Scan for the cell matching the given text and deliver its [x, y] coordinate at center. 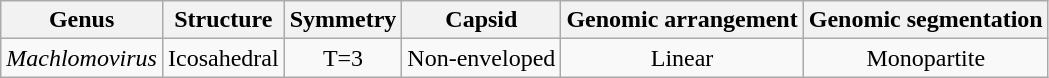
Machlomovirus [82, 58]
Capsid [482, 20]
Non-enveloped [482, 58]
Genomic arrangement [682, 20]
Genus [82, 20]
Linear [682, 58]
T=3 [343, 58]
Monopartite [926, 58]
Icosahedral [223, 58]
Genomic segmentation [926, 20]
Structure [223, 20]
Symmetry [343, 20]
